Detect which cell encompasses the target text, then output its [X, Y] center coordinate. 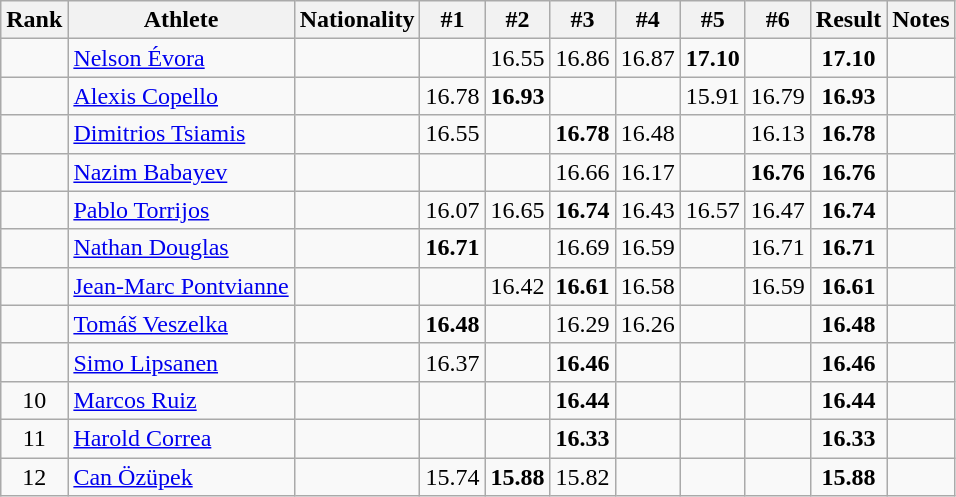
Alexis Copello [181, 96]
15.82 [582, 477]
16.66 [582, 172]
Rank [34, 20]
16.26 [648, 324]
#4 [648, 20]
#1 [452, 20]
16.58 [648, 286]
16.42 [518, 286]
16.69 [582, 248]
12 [34, 477]
16.47 [778, 210]
Pablo Torrijos [181, 210]
16.86 [582, 58]
16.37 [452, 362]
Simo Lipsanen [181, 362]
16.79 [778, 96]
16.43 [648, 210]
Nazim Babayev [181, 172]
Athlete [181, 20]
11 [34, 438]
15.91 [712, 96]
#6 [778, 20]
Can Özüpek [181, 477]
10 [34, 400]
16.29 [582, 324]
Result [848, 20]
Tomáš Veszelka [181, 324]
Nathan Douglas [181, 248]
16.87 [648, 58]
16.65 [518, 210]
15.74 [452, 477]
#2 [518, 20]
Marcos Ruiz [181, 400]
Harold Correa [181, 438]
16.17 [648, 172]
Jean-Marc Pontvianne [181, 286]
Nationality [357, 20]
Notes [921, 20]
Dimitrios Tsiamis [181, 134]
#5 [712, 20]
#3 [582, 20]
16.57 [712, 210]
16.13 [778, 134]
Nelson Évora [181, 58]
16.07 [452, 210]
